Detect which cell encompasses the target text, then output its [X, Y] center coordinate. 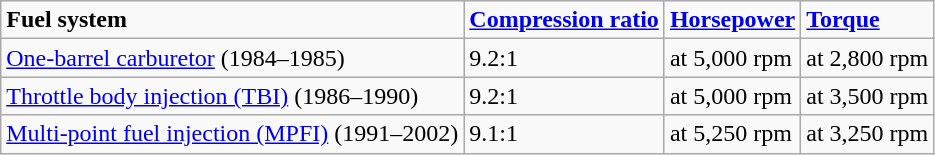
at 2,800 rpm [868, 58]
Multi-point fuel injection (MPFI) (1991–2002) [232, 134]
One-barrel carburetor (1984–1985) [232, 58]
9.1:1 [564, 134]
Horsepower [732, 20]
Throttle body injection (TBI) (1986–1990) [232, 96]
Torque [868, 20]
at 5,250 rpm [732, 134]
Compression ratio [564, 20]
at 3,250 rpm [868, 134]
at 3,500 rpm [868, 96]
Fuel system [232, 20]
